Return the [X, Y] coordinate for the center point of the cell that contains the specified text.  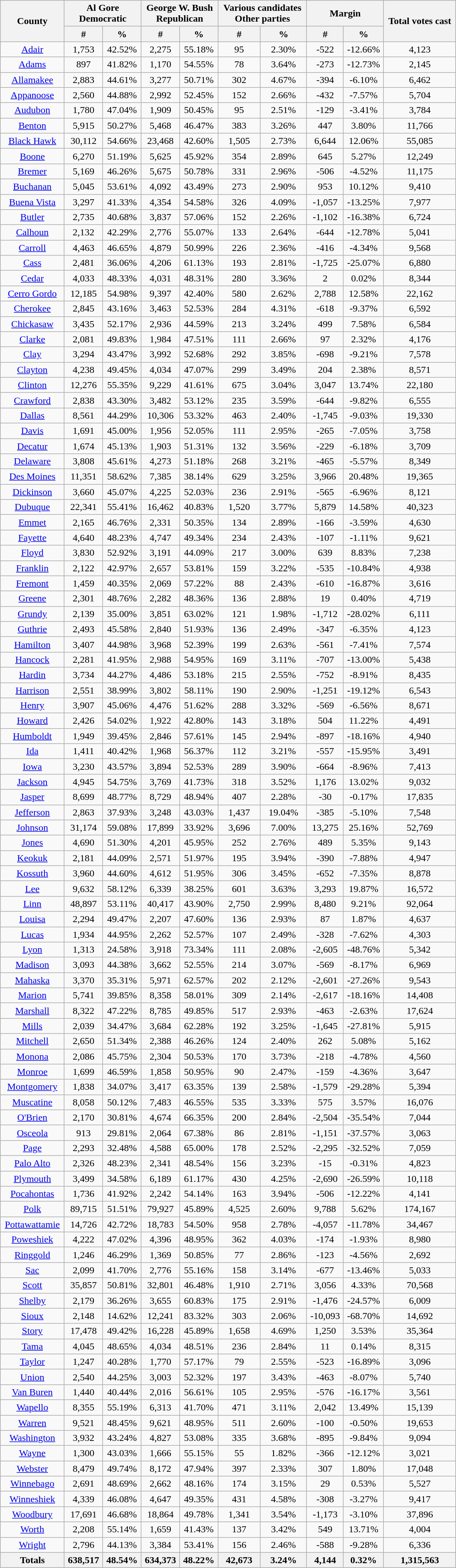
52.45% [199, 95]
6,336 [420, 1545]
51.95% [199, 873]
1,674 [83, 446]
33.92% [199, 827]
4,947 [420, 858]
44.95% [122, 935]
1,770 [160, 1362]
44.38% [122, 965]
-2,504 [325, 1117]
489 [325, 843]
23,468 [160, 141]
3,230 [83, 767]
3,655 [160, 1301]
41.82% [122, 65]
2.73% [284, 141]
-2.63% [363, 1011]
0.40% [363, 599]
52.17% [122, 324]
-27.26% [363, 980]
-32.52% [363, 1148]
1,246 [83, 1255]
262 [325, 1041]
63.02% [199, 614]
Bremer [32, 171]
31,174 [83, 827]
3.36% [284, 278]
3,277 [160, 80]
1.80% [363, 1469]
38.14% [199, 477]
4,463 [83, 248]
-29.28% [363, 1087]
6,270 [83, 156]
6,009 [420, 1301]
139 [239, 1087]
Boone [32, 156]
44.88% [122, 95]
124 [239, 1041]
1,313 [83, 950]
8,315 [420, 1346]
5,041 [420, 233]
8,358 [160, 995]
48.22% [199, 1560]
46.68% [122, 1514]
-8.91% [363, 675]
4,144 [325, 1560]
2.14% [284, 995]
51.97% [199, 858]
Palo Alto [32, 1163]
1,315,563 [420, 1560]
9,143 [420, 843]
634,373 [160, 1560]
12,241 [160, 1316]
Grundy [32, 614]
16,462 [160, 507]
13.49% [363, 1407]
36.06% [122, 263]
159 [239, 568]
Hardin [32, 675]
10,306 [160, 415]
2.63% [284, 644]
47.51% [199, 339]
-5.10% [363, 812]
4,612 [160, 873]
0.53% [363, 1484]
48,897 [83, 904]
-895 [325, 1438]
2,571 [160, 858]
-523 [325, 1362]
8,479 [83, 1469]
-6.18% [363, 446]
55 [239, 1453]
Wright [32, 1545]
5,741 [83, 995]
35.31% [122, 980]
44.61% [122, 80]
Benton [32, 125]
192 [239, 1026]
46.65% [122, 248]
2.32% [363, 339]
639 [325, 553]
39.45% [122, 736]
2,207 [160, 919]
58.12% [122, 888]
14.58% [363, 507]
40.83% [199, 507]
197 [239, 1377]
268 [239, 461]
George W. BushRepublican [180, 14]
32,801 [160, 1285]
2.99% [284, 904]
17,899 [160, 827]
2,145 [420, 65]
48.33% [122, 278]
43.24% [122, 1438]
3,784 [420, 110]
86 [239, 1133]
288 [239, 706]
-12.78% [363, 233]
1,176 [325, 782]
2.94% [284, 736]
67.38% [199, 1133]
-1,745 [325, 415]
4.31% [284, 309]
Des Moines [32, 477]
70,568 [420, 1285]
Jones [32, 843]
2,304 [160, 1056]
49.42% [122, 1331]
112 [239, 751]
Iowa [32, 767]
97 [325, 339]
Winneshiek [32, 1499]
4,273 [160, 461]
897 [83, 65]
-2,690 [325, 1178]
431 [239, 1499]
-13.00% [363, 660]
5,740 [420, 1377]
2,481 [83, 263]
5,527 [420, 1484]
2,426 [83, 721]
3,647 [420, 1072]
-4.36% [363, 1072]
45.61% [122, 461]
535 [239, 1102]
1,440 [83, 1392]
Polk [32, 1209]
Cherokee [32, 309]
43.90% [199, 904]
3.68% [284, 1438]
2,099 [83, 1270]
9,543 [420, 980]
-2,605 [325, 950]
1,369 [160, 1255]
-698 [325, 354]
7,483 [160, 1102]
3,837 [160, 217]
5,033 [420, 1270]
3.07% [284, 965]
1,659 [160, 1530]
Buchanan [32, 186]
52.92% [122, 553]
3.00% [284, 553]
9,417 [420, 1499]
3,918 [160, 950]
Washington [32, 1438]
5,468 [160, 125]
-16.87% [363, 583]
Humboldt [32, 736]
55.14% [122, 1530]
Pottawattamie [32, 1224]
61.17% [199, 1178]
7,385 [160, 477]
Franklin [32, 568]
Al GoreDemocratic [103, 14]
5,879 [325, 507]
50.81% [122, 1285]
17,048 [420, 1469]
-3.59% [363, 522]
9,410 [420, 186]
53.11% [122, 904]
1,753 [83, 49]
3,992 [160, 354]
Plymouth [32, 1178]
2.28% [284, 797]
-26.59% [363, 1178]
40.44% [122, 1392]
2,331 [160, 522]
Wayne [32, 1453]
52.32% [199, 1377]
58.62% [122, 477]
-7.35% [363, 873]
Butler [32, 217]
15,139 [420, 1407]
-8.07% [363, 1377]
37,896 [420, 1514]
-7.57% [363, 95]
38.99% [122, 690]
303 [239, 1316]
83.32% [199, 1316]
51.18% [199, 461]
Dubuque [32, 507]
953 [325, 186]
326 [239, 202]
6,644 [325, 141]
3,932 [83, 1438]
Henry [32, 706]
49.74% [122, 1469]
17,624 [420, 1011]
8,355 [83, 1407]
3,096 [420, 1362]
-123 [325, 1255]
3,417 [160, 1087]
-9.21% [363, 354]
45.95% [199, 843]
3.26% [284, 125]
35.00% [122, 614]
-9.03% [363, 415]
Shelby [32, 1301]
2,122 [83, 568]
2.33% [284, 1469]
47.04% [122, 110]
3,907 [83, 706]
12,276 [83, 385]
-9.28% [363, 1545]
3,248 [160, 812]
50.45% [199, 110]
9,094 [420, 1438]
3.57% [363, 1102]
44.25% [122, 1377]
50.99% [199, 248]
4,045 [83, 1346]
32.48% [122, 1148]
-522 [325, 49]
2.76% [284, 843]
6,969 [420, 965]
280 [239, 278]
50.71% [199, 80]
7,548 [420, 812]
Greene [32, 599]
Allamakee [32, 80]
53.32% [199, 415]
-561 [325, 644]
-557 [325, 751]
8,344 [420, 278]
17,478 [83, 1331]
226 [239, 248]
52,769 [420, 827]
4,004 [420, 1530]
Woodbury [32, 1514]
Pocahontas [32, 1194]
51.62% [199, 706]
-7.88% [363, 858]
5,169 [83, 171]
2,181 [83, 858]
-7.41% [363, 644]
Page [32, 1148]
8,699 [83, 797]
48.65% [122, 1346]
8,729 [160, 797]
40.68% [122, 217]
4.03% [284, 1240]
3.49% [284, 370]
9.21% [363, 904]
4,476 [160, 706]
3.32% [284, 706]
2,863 [83, 812]
3,093 [83, 965]
3,894 [160, 767]
-416 [325, 248]
O'Brien [32, 1117]
29.81% [122, 1133]
4,206 [160, 263]
1,736 [83, 1194]
1,437 [239, 812]
Tama [32, 1346]
-129 [325, 110]
3,684 [160, 1026]
4,238 [83, 370]
-218 [325, 1056]
-4.78% [363, 1056]
Floyd [32, 553]
53.61% [122, 186]
1,666 [160, 1453]
-610 [325, 583]
48.45% [122, 1423]
9,229 [160, 385]
42.97% [122, 568]
49.47% [122, 919]
13,275 [325, 827]
214 [239, 965]
2.47% [284, 1072]
89,715 [83, 1209]
307 [325, 1469]
Mitchell [32, 1041]
51.19% [122, 156]
6,189 [160, 1178]
46.76% [122, 522]
47.07% [199, 370]
29 [325, 1484]
35,364 [420, 1331]
Warren [32, 1423]
-68.70% [363, 1316]
2,883 [83, 80]
3,758 [420, 431]
354 [239, 156]
158 [239, 1270]
2.96% [284, 171]
2,650 [83, 1041]
-174 [325, 1240]
Guthrie [32, 629]
14,408 [420, 995]
-1,102 [325, 217]
3,407 [83, 644]
3.54% [284, 1514]
3.85% [284, 354]
5,675 [160, 171]
4,647 [160, 1499]
2,992 [160, 95]
13.74% [363, 385]
1,909 [160, 110]
1,691 [83, 431]
Clay [32, 354]
3.45% [284, 873]
2,064 [160, 1133]
6,339 [160, 888]
145 [239, 736]
4,827 [160, 1438]
-35.54% [363, 1117]
Jefferson [32, 812]
Fremont [32, 583]
-30 [325, 797]
2,936 [160, 324]
2,148 [83, 1316]
4.33% [363, 1285]
3,482 [160, 400]
Appanoose [32, 95]
3,435 [83, 324]
Jackson [32, 782]
3,370 [83, 980]
3,047 [325, 385]
Margin [345, 14]
407 [239, 797]
53.41% [199, 1545]
19,365 [420, 477]
Audubon [32, 110]
Winnebago [32, 1484]
2,069 [160, 583]
-347 [325, 629]
43.16% [122, 309]
Story [32, 1331]
7,977 [420, 202]
2,282 [160, 599]
2,132 [83, 233]
53.81% [199, 568]
1,903 [160, 446]
44.27% [122, 675]
58.01% [199, 995]
4,630 [420, 522]
234 [239, 538]
8,671 [420, 706]
4,823 [420, 1163]
-3.41% [363, 110]
1,838 [83, 1087]
-1.11% [363, 538]
-897 [325, 736]
42.40% [199, 293]
3.73% [284, 1056]
2.06% [284, 1316]
Jasper [32, 797]
4,879 [160, 248]
11,175 [420, 171]
61.13% [199, 263]
2,293 [83, 1148]
6,592 [420, 309]
-0.50% [363, 1423]
2,840 [160, 629]
170 [239, 1056]
11 [325, 1346]
3,003 [160, 1377]
2,294 [83, 919]
0.02% [363, 278]
4.58% [284, 1499]
3,769 [160, 782]
8,571 [420, 370]
20.48% [363, 477]
-0.17% [363, 797]
-535 [325, 568]
-12.73% [363, 65]
2,208 [83, 1530]
49.85% [199, 1011]
8,785 [160, 1011]
-618 [325, 309]
2,692 [420, 1255]
Totals [32, 1560]
5,625 [160, 156]
215 [239, 675]
2.08% [284, 950]
17,691 [83, 1514]
8,121 [420, 492]
-12.12% [363, 1453]
57.22% [199, 583]
30,112 [83, 141]
3.22% [284, 568]
-1,725 [325, 263]
-394 [325, 80]
2,540 [83, 1377]
-1.93% [363, 1240]
2.86% [284, 1255]
-7.05% [363, 431]
4.69% [284, 1331]
2,281 [83, 660]
1,459 [83, 583]
-107 [325, 538]
2.12% [284, 980]
4,486 [160, 675]
1,505 [239, 141]
549 [325, 1530]
54.55% [199, 65]
46.59% [122, 1072]
-4.56% [363, 1255]
190 [239, 690]
580 [239, 293]
42.52% [122, 49]
3,191 [160, 553]
-4.34% [363, 248]
22,162 [420, 293]
3.56% [284, 446]
-2,295 [325, 1148]
3.64% [284, 65]
-12.22% [363, 1194]
2,493 [83, 629]
54.98% [122, 293]
252 [239, 843]
1,949 [83, 736]
51.34% [122, 1041]
34.47% [122, 1026]
51.51% [122, 1209]
3.80% [363, 125]
3,830 [83, 553]
42.60% [199, 141]
36.26% [122, 1301]
-10.84% [363, 568]
-12.66% [363, 49]
4,674 [160, 1117]
8,058 [83, 1102]
306 [239, 873]
53.12% [199, 400]
49.78% [199, 1514]
49.83% [122, 339]
2,845 [83, 309]
1,922 [160, 721]
504 [325, 721]
2,796 [83, 1545]
8,172 [160, 1469]
132 [239, 446]
169 [239, 660]
-652 [325, 873]
3,966 [325, 477]
Keokuk [32, 858]
88 [239, 583]
Ida [32, 751]
52.55% [199, 965]
43.47% [122, 354]
-588 [325, 1545]
1,858 [160, 1072]
3.33% [284, 1102]
3,660 [83, 492]
3,499 [83, 1178]
48.31% [199, 278]
8,980 [420, 1240]
309 [239, 995]
4,747 [160, 538]
-576 [325, 1392]
5,342 [420, 950]
92,064 [420, 904]
4,354 [160, 202]
7,578 [420, 354]
362 [239, 1240]
Adams [32, 65]
Van Buren [32, 1392]
Wapello [32, 1407]
289 [239, 767]
-1,057 [325, 202]
133 [239, 233]
2,170 [83, 1117]
9,788 [325, 1209]
48.16% [199, 1484]
-10,093 [325, 1316]
217 [239, 553]
Ringgold [32, 1255]
43.49% [199, 186]
2,326 [83, 1163]
3,662 [160, 965]
0.14% [363, 1346]
3.90% [284, 767]
-0.31% [363, 1163]
Various candidatesOther parties [262, 14]
34.07% [122, 1087]
62.57% [199, 980]
318 [239, 782]
Black Hawk [32, 141]
2,750 [239, 904]
9,032 [420, 782]
60.83% [199, 1301]
-13.46% [363, 1270]
16,572 [420, 888]
65.00% [199, 1148]
Decatur [32, 446]
45.00% [122, 431]
-4,057 [325, 1224]
2,301 [83, 599]
12.58% [363, 293]
55.16% [199, 1270]
2,042 [325, 1407]
41.61% [199, 385]
3,960 [83, 873]
14,692 [420, 1316]
6,313 [160, 1407]
4,225 [160, 492]
Worth [32, 1530]
3,293 [325, 888]
40,417 [160, 904]
4,033 [83, 278]
3.15% [284, 1484]
2,039 [83, 1026]
Marion [32, 995]
517 [239, 1011]
-385 [325, 812]
Lee [32, 888]
3,463 [160, 309]
1,520 [239, 507]
1,300 [83, 1453]
51.31% [199, 446]
55,085 [420, 141]
8,349 [420, 461]
46.48% [199, 1285]
4,560 [420, 1056]
-2,601 [325, 980]
54.02% [122, 721]
6,584 [420, 324]
4,141 [420, 1194]
40,323 [420, 507]
45.58% [122, 629]
2.26% [284, 217]
3.52% [284, 782]
58.11% [199, 690]
175 [239, 1301]
63.35% [199, 1087]
50.35% [199, 522]
59.08% [122, 827]
299 [239, 370]
7,044 [420, 1117]
5,162 [420, 1041]
-432 [325, 95]
178 [239, 1148]
-752 [325, 675]
6,462 [420, 80]
4.67% [284, 80]
-465 [325, 461]
4,690 [83, 843]
Emmet [32, 522]
Mahaska [32, 980]
1,411 [83, 751]
55.19% [122, 1407]
42.80% [199, 721]
2,788 [325, 293]
4,201 [160, 843]
Webster [32, 1469]
42,673 [239, 1560]
-2,617 [325, 995]
Monroe [32, 1072]
3,063 [420, 1133]
3,021 [420, 1453]
2,662 [160, 1484]
2,179 [83, 1301]
87 [325, 919]
3,297 [83, 202]
4,637 [420, 919]
-100 [325, 1423]
39.85% [122, 995]
3.59% [284, 400]
1,956 [160, 431]
7,238 [420, 553]
54.58% [199, 202]
Clinton [32, 385]
-1,579 [325, 1087]
16,076 [420, 1102]
50.27% [122, 125]
Sac [32, 1270]
48.51% [199, 1346]
4,938 [420, 568]
4.09% [284, 202]
Fayette [32, 538]
44.13% [122, 1545]
4,588 [160, 1148]
4,222 [83, 1240]
7.00% [284, 827]
-3.10% [363, 1514]
30.81% [122, 1117]
4,940 [420, 736]
202 [239, 980]
Cedar [32, 278]
-25.07% [363, 263]
2,988 [160, 660]
34,467 [420, 1224]
3.43% [284, 1377]
1,780 [83, 110]
49.35% [199, 1499]
53.08% [199, 1438]
48.69% [122, 1484]
3,696 [239, 827]
Hamilton [32, 644]
195 [239, 858]
235 [239, 400]
47.22% [122, 1011]
Kossuth [32, 873]
Chickasaw [32, 324]
4,719 [420, 599]
3.18% [284, 721]
52.05% [199, 431]
54.95% [199, 660]
107 [239, 935]
Clayton [32, 370]
134 [239, 522]
-28.02% [363, 614]
Clarke [32, 339]
Osceola [32, 1133]
55.41% [122, 507]
9,521 [83, 1423]
57.06% [199, 217]
0.32% [363, 1560]
-11.78% [363, 1224]
4,339 [83, 1499]
County [32, 21]
-24.57% [363, 1301]
2,735 [83, 217]
11,351 [83, 477]
-1,173 [325, 1514]
25.16% [363, 827]
Monona [32, 1056]
46.55% [199, 1102]
56.37% [199, 751]
-9.37% [363, 309]
55.15% [199, 1453]
Hancock [32, 660]
193 [239, 263]
73.34% [199, 950]
37.93% [122, 812]
10.12% [363, 186]
44.60% [122, 873]
66.35% [199, 1117]
-6.35% [363, 629]
-9.82% [363, 400]
-3.27% [363, 1499]
1,341 [239, 1514]
Cass [32, 263]
9,397 [160, 293]
913 [83, 1133]
3,808 [83, 461]
-13.25% [363, 202]
90 [239, 1072]
2.36% [284, 248]
1.87% [363, 919]
55.18% [199, 49]
50.12% [122, 1102]
2.62% [284, 293]
44.98% [122, 644]
9,568 [420, 248]
19.87% [363, 888]
6,555 [420, 400]
48.94% [199, 797]
Calhoun [32, 233]
4,092 [160, 186]
2 [325, 278]
54.75% [122, 782]
-677 [325, 1270]
49.34% [199, 538]
12,185 [83, 293]
5,971 [160, 980]
3.42% [284, 1530]
5,045 [83, 186]
447 [325, 125]
213 [239, 324]
Sioux [32, 1316]
47.60% [199, 919]
Dallas [32, 415]
79,927 [160, 1209]
48.77% [122, 797]
204 [325, 370]
48.36% [199, 599]
4.25% [284, 1178]
50.85% [199, 1255]
5.35% [363, 843]
42.72% [122, 1224]
-6.56% [363, 706]
43.30% [122, 400]
-48.76% [363, 950]
18,783 [160, 1224]
6,724 [420, 217]
11.22% [363, 721]
629 [239, 477]
8,480 [325, 904]
1,984 [160, 339]
2.58% [284, 1087]
3,802 [160, 690]
47.94% [199, 1469]
40.28% [122, 1362]
3,294 [83, 354]
174,167 [420, 1209]
3,056 [325, 1285]
45.13% [122, 446]
575 [325, 1102]
199 [239, 644]
24.58% [122, 950]
3,616 [420, 583]
Linn [32, 904]
-159 [325, 1072]
12,249 [420, 156]
4,396 [160, 1240]
3,851 [160, 614]
Dickinson [32, 492]
-7.62% [363, 935]
-664 [325, 767]
3.14% [284, 1270]
8,878 [420, 873]
3.23% [284, 1163]
41.43% [199, 1530]
6,543 [420, 690]
45.06% [122, 706]
52.68% [199, 354]
2,691 [83, 1484]
4,491 [420, 721]
Davis [32, 431]
302 [239, 80]
-229 [325, 446]
-4.52% [363, 171]
3,491 [420, 751]
2,081 [83, 339]
51.93% [199, 629]
3,384 [160, 1545]
5.62% [363, 1209]
601 [239, 888]
-707 [325, 660]
-1,476 [325, 1301]
2,016 [160, 1392]
Mills [32, 1026]
22,341 [83, 507]
8,435 [420, 675]
54.14% [199, 1194]
7,059 [420, 1148]
78 [239, 65]
Poweshiek [32, 1240]
-16.89% [363, 1362]
Montgomery [32, 1087]
-15 [325, 1163]
13.02% [363, 782]
54.50% [199, 1224]
50.53% [199, 1056]
57.61% [199, 736]
1,968 [160, 751]
2,242 [160, 1194]
-19.12% [363, 690]
2,139 [83, 614]
4,525 [239, 1209]
2.78% [284, 1224]
52.03% [199, 492]
1,247 [83, 1362]
-16.38% [363, 217]
143 [239, 721]
1.82% [284, 1453]
5.08% [363, 1041]
121 [239, 614]
52.39% [199, 644]
Union [32, 1377]
2,551 [83, 690]
-5.57% [363, 461]
2,388 [160, 1041]
2.52% [284, 1148]
1,934 [83, 935]
3.53% [363, 1331]
200 [239, 1117]
331 [239, 171]
2,275 [160, 49]
19 [325, 599]
1,250 [325, 1331]
46.47% [199, 125]
5,394 [420, 1087]
2,341 [160, 1163]
19,330 [420, 415]
19.04% [284, 812]
-6.10% [363, 80]
41.95% [122, 660]
Louisa [32, 919]
-16.17% [363, 1392]
174 [239, 1484]
18,864 [160, 1514]
463 [239, 415]
14.62% [122, 1316]
Crawford [32, 400]
22,180 [420, 385]
3.77% [284, 507]
41.33% [122, 202]
6,880 [420, 263]
-366 [325, 1453]
54.66% [122, 141]
-1,251 [325, 690]
53.18% [199, 675]
3.63% [284, 888]
-308 [325, 1499]
55.35% [122, 385]
2,560 [83, 95]
2,262 [160, 935]
-8.17% [363, 965]
50.95% [199, 1072]
14,726 [83, 1224]
45.75% [122, 1056]
4,945 [83, 782]
77 [239, 1255]
38.25% [199, 888]
50.78% [199, 171]
Cerro Gordo [32, 293]
9,632 [83, 888]
1.98% [284, 614]
645 [325, 156]
7,413 [420, 767]
47.02% [122, 1240]
52.57% [199, 935]
1,699 [83, 1072]
8,322 [83, 1011]
46.29% [122, 1255]
397 [239, 1469]
4,176 [420, 339]
8.83% [363, 553]
284 [239, 309]
-390 [325, 858]
35,857 [83, 1285]
34.58% [122, 1178]
Muscatine [32, 1102]
-15.95% [363, 751]
292 [239, 354]
675 [239, 385]
-8.96% [363, 767]
-1,151 [325, 1133]
1,658 [239, 1331]
57.17% [199, 1362]
Carroll [32, 248]
3,734 [83, 675]
4,303 [420, 935]
Adair [32, 49]
44.29% [122, 415]
5,438 [420, 660]
638,517 [83, 1560]
511 [239, 1423]
-27.81% [363, 1026]
Delaware [32, 461]
1,910 [239, 1285]
16,228 [160, 1331]
2,086 [83, 1056]
4,031 [160, 278]
Howard [32, 721]
2.30% [284, 49]
Total votes cast [420, 21]
Taylor [32, 1362]
41.92% [122, 1194]
2.51% [284, 110]
44.59% [199, 324]
49.45% [122, 370]
-565 [325, 492]
17,835 [420, 797]
-1,645 [325, 1026]
Madison [32, 965]
-9.84% [363, 1438]
3,561 [420, 1392]
958 [239, 1224]
2,846 [160, 736]
3,968 [160, 644]
62.28% [199, 1026]
273 [239, 186]
2,657 [160, 568]
7.58% [363, 324]
163 [239, 1194]
1,170 [160, 65]
10,118 [420, 1178]
43.57% [122, 767]
Marshall [32, 1011]
-166 [325, 522]
499 [325, 324]
383 [239, 125]
2.46% [284, 1545]
2.64% [284, 233]
-37.57% [363, 1133]
45.92% [199, 156]
48.76% [122, 599]
105 [239, 1392]
7,574 [420, 644]
8,561 [83, 415]
430 [239, 1178]
-265 [325, 431]
41.73% [199, 782]
19,653 [420, 1423]
335 [239, 1438]
Harrison [32, 690]
-328 [325, 935]
55.07% [199, 233]
2.71% [284, 1285]
Lyon [32, 950]
Scott [32, 1285]
3,709 [420, 446]
471 [239, 1407]
4,640 [83, 538]
-6.96% [363, 492]
5.27% [363, 156]
2,165 [83, 522]
2,838 [83, 400]
46.08% [122, 1499]
45.07% [122, 492]
79 [239, 1362]
40.42% [122, 751]
40.35% [122, 583]
Lucas [32, 935]
3.04% [284, 385]
5,704 [420, 95]
2.38% [363, 370]
6,111 [420, 614]
-273 [325, 65]
13.71% [363, 1530]
56.61% [199, 1392]
137 [239, 1530]
Buena Vista [32, 202]
11,766 [420, 125]
42.29% [122, 233]
-1,712 [325, 614]
Johnson [32, 827]
2.88% [284, 599]
51.30% [122, 843]
12.06% [363, 141]
